Identify which cell holds the provided text, then report its (x, y) central coordinate. 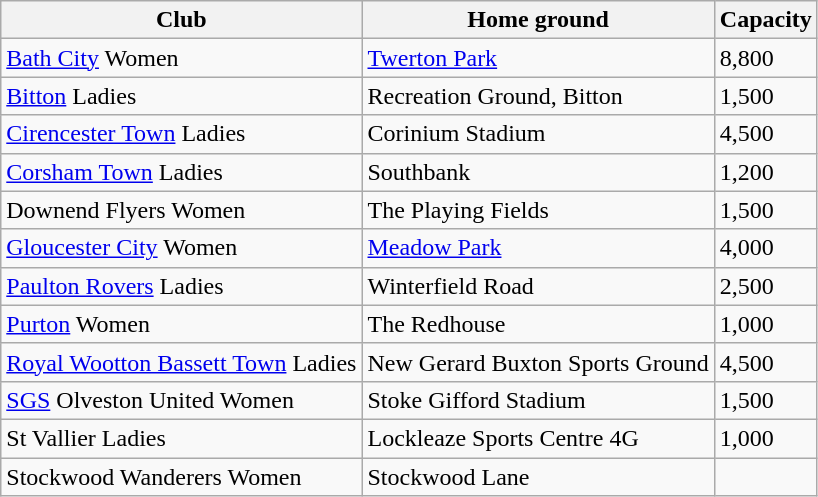
The Redhouse (538, 324)
Capacity (766, 20)
St Vallier Ladies (182, 438)
8,800 (766, 58)
Recreation Ground, Bitton (538, 96)
2,500 (766, 286)
Stoke Gifford Stadium (538, 400)
Bath City Women (182, 58)
Home ground (538, 20)
The Playing Fields (538, 210)
Paulton Rovers Ladies (182, 286)
Stockwood Wanderers Women (182, 477)
Club (182, 20)
Gloucester City Women (182, 248)
Twerton Park (538, 58)
Winterfield Road (538, 286)
SGS Olveston United Women (182, 400)
Downend Flyers Women (182, 210)
Lockleaze Sports Centre 4G (538, 438)
Cirencester Town Ladies (182, 134)
1,200 (766, 172)
New Gerard Buxton Sports Ground (538, 362)
Royal Wootton Bassett Town Ladies (182, 362)
Meadow Park (538, 248)
Bitton Ladies (182, 96)
Stockwood Lane (538, 477)
Corinium Stadium (538, 134)
4,000 (766, 248)
Purton Women (182, 324)
Corsham Town Ladies (182, 172)
Southbank (538, 172)
